Scan for the cell matching the given text and deliver its [x, y] coordinate at center. 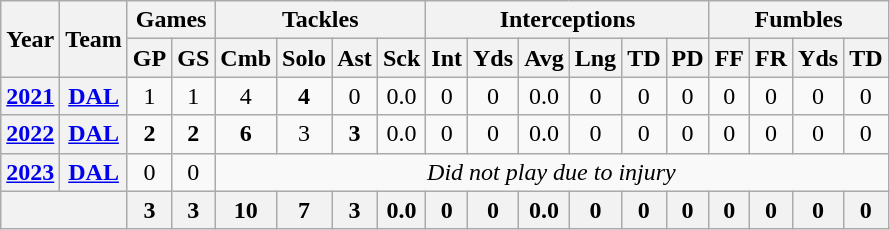
Team [94, 39]
Ast [355, 58]
10 [246, 210]
Interceptions [568, 20]
Games [170, 20]
GP [149, 58]
Avg [544, 58]
Tackles [320, 20]
Year [30, 39]
Sck [401, 58]
FF [729, 58]
Did not play due to injury [552, 172]
7 [304, 210]
2023 [30, 172]
2022 [30, 134]
Fumbles [798, 20]
6 [246, 134]
Solo [304, 58]
Cmb [246, 58]
Lng [595, 58]
PD [688, 58]
2021 [30, 96]
Int [447, 58]
GS [194, 58]
FR [772, 58]
